Detect which cell encompasses the target text, then output its [x, y] center coordinate. 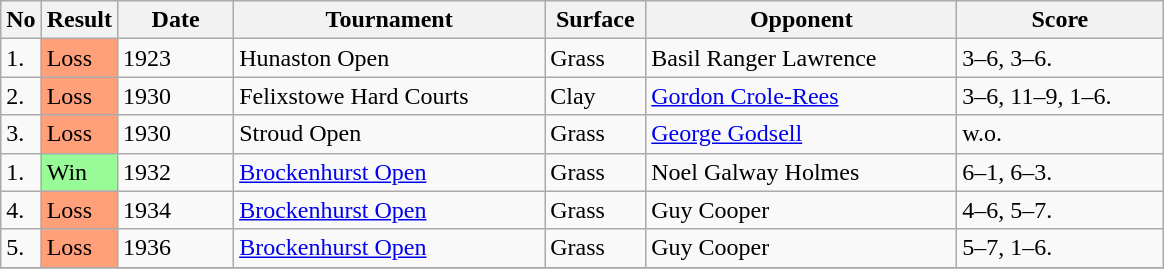
w.o. [1060, 134]
George Godsell [802, 134]
Noel Galway Holmes [802, 172]
5. [21, 248]
Date [176, 20]
Tournament [390, 20]
Hunaston Open [390, 58]
Gordon Crole-Rees [802, 96]
Win [79, 172]
Surface [596, 20]
1932 [176, 172]
Stroud Open [390, 134]
No [21, 20]
2. [21, 96]
Basil Ranger Lawrence [802, 58]
4–6, 5–7. [1060, 210]
Score [1060, 20]
1934 [176, 210]
1923 [176, 58]
Clay [596, 96]
1936 [176, 248]
5–7, 1–6. [1060, 248]
3–6, 11–9, 1–6. [1060, 96]
6–1, 6–3. [1060, 172]
Opponent [802, 20]
3. [21, 134]
Felixstowe Hard Courts [390, 96]
3–6, 3–6. [1060, 58]
4. [21, 210]
Result [79, 20]
